Return the [X, Y] coordinate for the center point of the cell that contains the specified text.  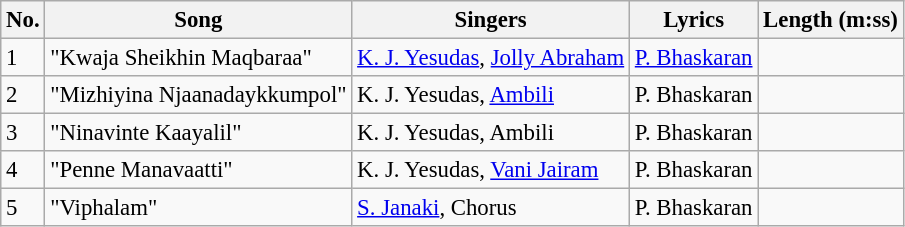
2 [23, 95]
K. J. Yesudas, Jolly Abraham [491, 58]
K. J. Yesudas, Vani Jairam [491, 170]
4 [23, 170]
No. [23, 20]
"Mizhiyina Njaanadaykkumpol" [198, 95]
"Ninavinte Kaayalil" [198, 133]
"Penne Manavaatti" [198, 170]
5 [23, 208]
3 [23, 133]
S. Janaki, Chorus [491, 208]
"Viphalam" [198, 208]
Lyrics [694, 20]
1 [23, 58]
"Kwaja Sheikhin Maqbaraa" [198, 58]
Singers [491, 20]
Song [198, 20]
Length (m:ss) [830, 20]
